Capture the cell that displays the provided text and extract its [X, Y] central coordinate. 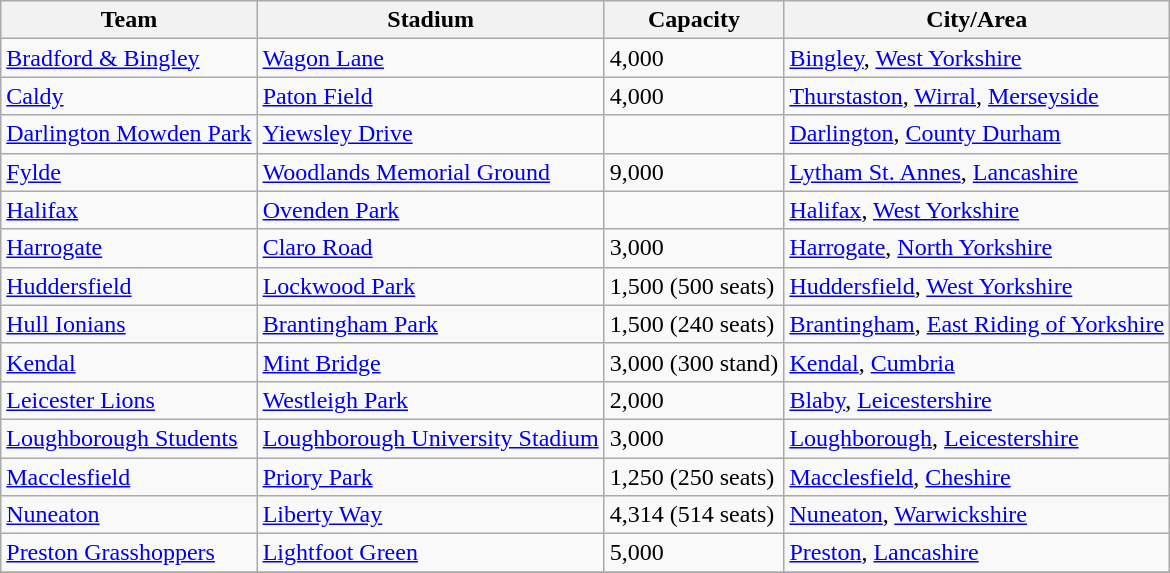
Caldy [129, 96]
2,000 [694, 400]
Harrogate [129, 248]
Halifax, West Yorkshire [977, 210]
Thurstaston, Wirral, Merseyside [977, 96]
Westleigh Park [430, 400]
Paton Field [430, 96]
Loughborough University Stadium [430, 438]
Leicester Lions [129, 400]
Huddersfield [129, 286]
Macclesfield [129, 477]
Blaby, Leicestershire [977, 400]
Brantingham Park [430, 324]
Nuneaton [129, 515]
Preston, Lancashire [977, 553]
Harrogate, North Yorkshire [977, 248]
Darlington, County Durham [977, 134]
Team [129, 20]
Capacity [694, 20]
City/Area [977, 20]
4,314 (514 seats) [694, 515]
Darlington Mowden Park [129, 134]
Lightfoot Green [430, 553]
Huddersfield, West Yorkshire [977, 286]
1,500 (500 seats) [694, 286]
Macclesfield, Cheshire [977, 477]
Kendal [129, 362]
Lockwood Park [430, 286]
Bradford & Bingley [129, 58]
Woodlands Memorial Ground [430, 172]
Nuneaton, Warwickshire [977, 515]
Loughborough, Leicestershire [977, 438]
Mint Bridge [430, 362]
Yiewsley Drive [430, 134]
Wagon Lane [430, 58]
Stadium [430, 20]
Fylde [129, 172]
Bingley, West Yorkshire [977, 58]
Claro Road [430, 248]
3,000 (300 stand) [694, 362]
1,500 (240 seats) [694, 324]
Halifax [129, 210]
9,000 [694, 172]
Preston Grasshoppers [129, 553]
Lytham St. Annes, Lancashire [977, 172]
Liberty Way [430, 515]
Kendal, Cumbria [977, 362]
Loughborough Students [129, 438]
Priory Park [430, 477]
Ovenden Park [430, 210]
1,250 (250 seats) [694, 477]
5,000 [694, 553]
Brantingham, East Riding of Yorkshire [977, 324]
Hull Ionians [129, 324]
